Provide the [X, Y] coordinate of the cell's center where the given text is located.  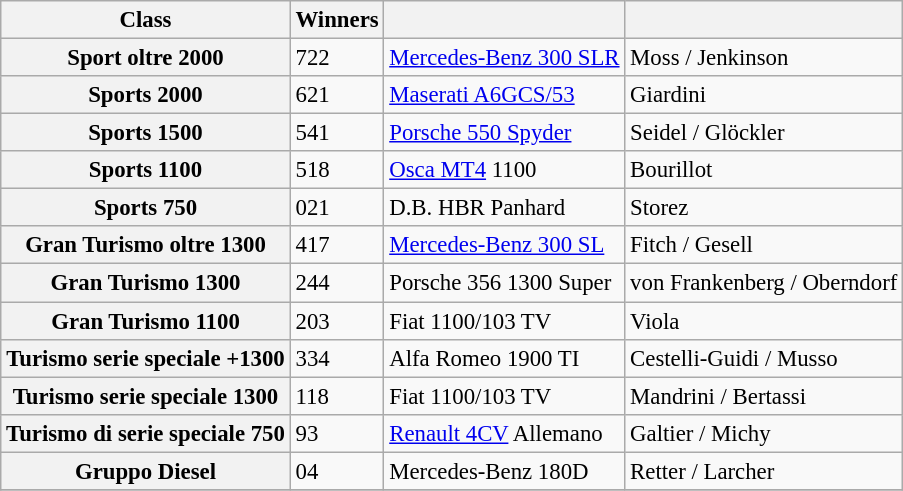
Turismo serie speciale +1300 [146, 358]
Porsche 356 1300 Super [504, 283]
Turismo di serie speciale 750 [146, 433]
Porsche 550 Spyder [504, 133]
Class [146, 20]
93 [337, 433]
621 [337, 95]
Mercedes-Benz 300 SLR [504, 58]
Turismo serie speciale 1300 [146, 396]
722 [337, 58]
Sports 2000 [146, 95]
Sports 750 [146, 208]
Sports 1100 [146, 170]
334 [337, 358]
Osca MT4 1100 [504, 170]
Giardini [764, 95]
Gran Turismo oltre 1300 [146, 245]
D.B. HBR Panhard [504, 208]
Gran Turismo 1100 [146, 321]
Gruppo Diesel [146, 471]
Galtier / Michy [764, 433]
244 [337, 283]
Sport oltre 2000 [146, 58]
118 [337, 396]
Mercedes-Benz 300 SL [504, 245]
Mercedes-Benz 180D [504, 471]
Bourillot [764, 170]
Maserati A6GCS/53 [504, 95]
Renault 4CV Allemano [504, 433]
417 [337, 245]
Storez [764, 208]
Mandrini / Bertassi [764, 396]
Gran Turismo 1300 [146, 283]
Sports 1500 [146, 133]
541 [337, 133]
von Frankenberg / Oberndorf [764, 283]
021 [337, 208]
Moss / Jenkinson [764, 58]
Viola [764, 321]
Cestelli-Guidi / Musso [764, 358]
Winners [337, 20]
Seidel / Glöckler [764, 133]
04 [337, 471]
203 [337, 321]
Retter / Larcher [764, 471]
518 [337, 170]
Fitch / Gesell [764, 245]
Alfa Romeo 1900 TI [504, 358]
